Provide the [x, y] coordinate of the cell's center where the given text is located.  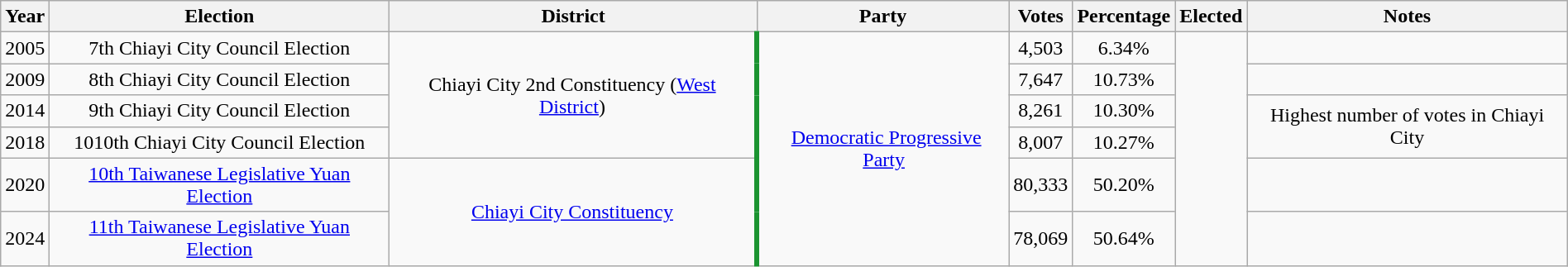
10.73% [1124, 79]
6.34% [1124, 48]
11th Taiwanese Legislative Yuan Election [220, 238]
80,333 [1040, 185]
10th Taiwanese Legislative Yuan Election [220, 185]
50.64% [1124, 238]
Elected [1211, 17]
Election [220, 17]
7,647 [1040, 79]
50.20% [1124, 185]
Highest number of votes in Chiayi City [1408, 126]
8th Chiayi City Council Election [220, 79]
2009 [25, 79]
Party [883, 17]
Chiayi City Constituency [573, 212]
2024 [25, 238]
8,261 [1040, 111]
8,007 [1040, 142]
2014 [25, 111]
10.27% [1124, 142]
9th Chiayi City Council Election [220, 111]
1010th Chiayi City Council Election [220, 142]
4,503 [1040, 48]
Chiayi City 2nd Constituency (West District) [573, 95]
7th Chiayi City Council Election [220, 48]
Year [25, 17]
Percentage [1124, 17]
Notes [1408, 17]
2018 [25, 142]
10.30% [1124, 111]
Democratic Progressive Party [883, 149]
District [573, 17]
2020 [25, 185]
2005 [25, 48]
Votes [1040, 17]
78,069 [1040, 238]
